Locate the cell with the specified text and output its [X, Y] center coordinate. 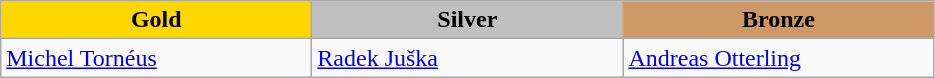
Radek Juška [468, 58]
Andreas Otterling [778, 58]
Silver [468, 20]
Bronze [778, 20]
Gold [156, 20]
Michel Tornéus [156, 58]
